Identify which cell holds the provided text, then report its [x, y] central coordinate. 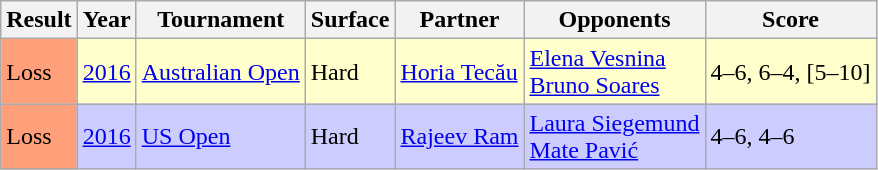
Laura Siegemund Mate Pavić [614, 136]
Partner [460, 20]
Elena Vesnina Bruno Soares [614, 72]
Year [106, 20]
4–6, 4–6 [790, 136]
US Open [220, 136]
Australian Open [220, 72]
Result [39, 20]
Tournament [220, 20]
Horia Tecău [460, 72]
Opponents [614, 20]
Score [790, 20]
Surface [350, 20]
4–6, 6–4, [5–10] [790, 72]
Rajeev Ram [460, 136]
